Extract the [X, Y] coordinate from the center of the cell holding the provided text.  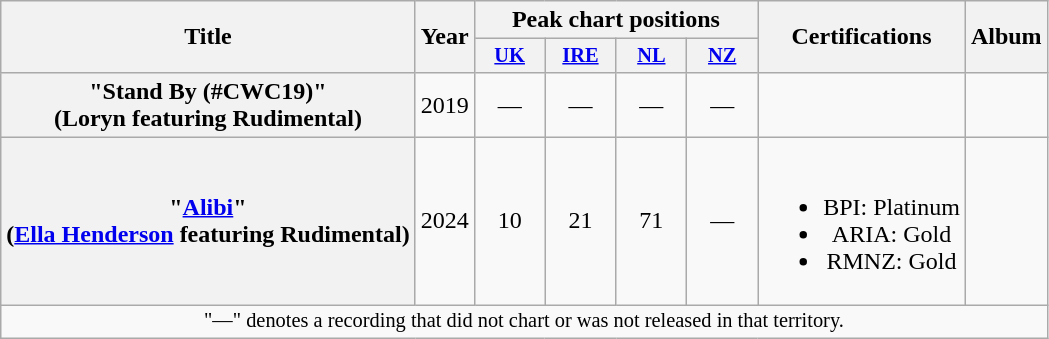
UK [510, 56]
2019 [444, 104]
Album [1006, 37]
Title [208, 37]
IRE [580, 56]
Certifications [862, 37]
10 [510, 222]
"Stand By (#CWC19)"(Loryn featuring Rudimental) [208, 104]
"Alibi"(Ella Henderson featuring Rudimental) [208, 222]
Peak chart positions [616, 20]
NL [652, 56]
2024 [444, 222]
NZ [722, 56]
BPI: PlatinumARIA: GoldRMNZ: Gold [862, 222]
21 [580, 222]
71 [652, 222]
Year [444, 37]
"—" denotes a recording that did not chart or was not released in that territory. [524, 322]
